For the text-containing cell, return its midpoint in [x, y] coordinate format. 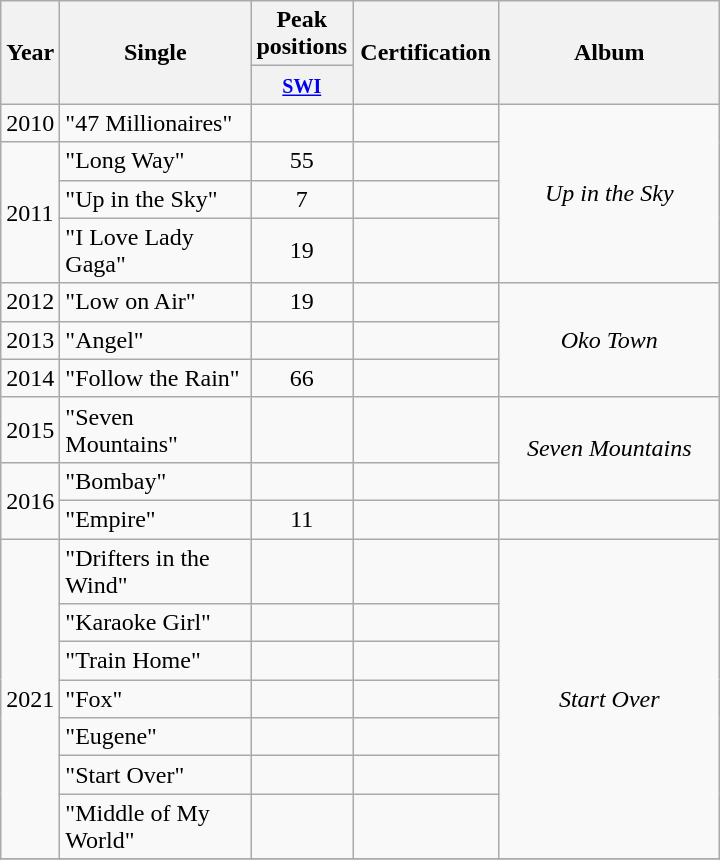
"Eugene" [156, 737]
Certification [426, 52]
SWI [302, 85]
55 [302, 161]
Up in the Sky [610, 194]
"Middle of My World" [156, 826]
"Start Over" [156, 775]
"Low on Air" [156, 302]
"Long Way" [156, 161]
Single [156, 52]
"Train Home" [156, 661]
66 [302, 378]
7 [302, 199]
11 [302, 519]
"Fox" [156, 699]
"I Love Lady Gaga" [156, 250]
Album [610, 52]
2016 [30, 500]
2015 [30, 430]
"Angel" [156, 340]
Peak positions [302, 34]
"Karaoke Girl" [156, 623]
Year [30, 52]
2013 [30, 340]
2010 [30, 123]
"Empire" [156, 519]
Oko Town [610, 340]
Start Over [610, 698]
"47 Millionaires" [156, 123]
"Bombay" [156, 481]
"Seven Mountains" [156, 430]
"Drifters in the Wind" [156, 570]
2011 [30, 212]
2014 [30, 378]
"Up in the Sky" [156, 199]
"Follow the Rain" [156, 378]
2012 [30, 302]
2021 [30, 698]
Seven Mountains [610, 448]
